Scan for the cell matching the given text and deliver its (x, y) coordinate at center. 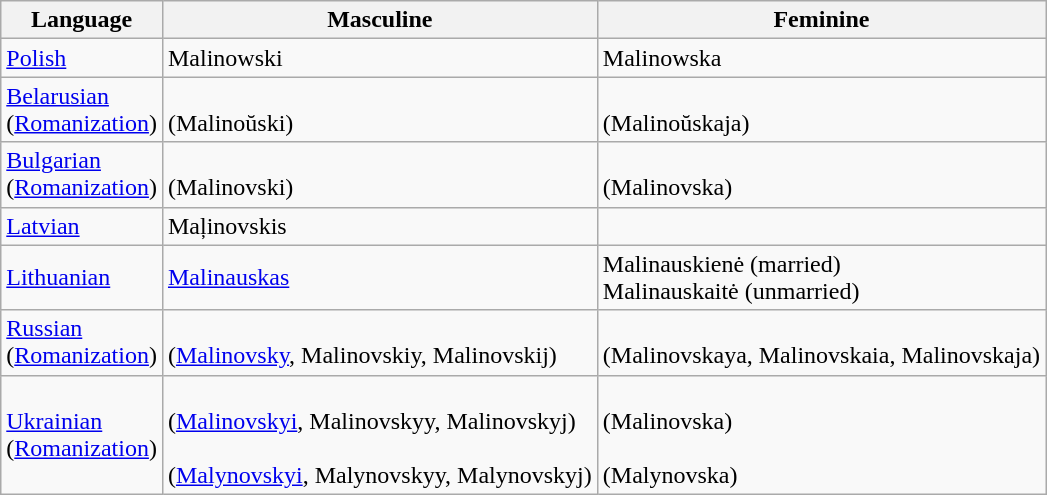
(Malinovskyi, Malinovskyy, Malinovskyj) (Malynovskyi, Malynovskyy, Malynovskyj) (380, 434)
Russian (Romanization) (82, 342)
Maļinovskis (380, 226)
Latvian (82, 226)
Malinauskas (380, 278)
(Malinovsky, Malinovskiy, Malinovskij) (380, 342)
(Malinovska) (Malynovska) (821, 434)
Polish (82, 58)
(Malinoŭski) (380, 110)
Malinauskienė (married) Malinauskaitė (unmarried) (821, 278)
Belarusian (Romanization) (82, 110)
Masculine (380, 20)
Malinowski (380, 58)
Lithuanian (82, 278)
(Malinovska) (821, 174)
Bulgarian (Romanization) (82, 174)
Language (82, 20)
Malinowska (821, 58)
Feminine (821, 20)
(Malinoŭskaja) (821, 110)
Ukrainian (Romanization) (82, 434)
(Malinovskaya, Malinovskaia, Malinovskaja) (821, 342)
(Malinovski) (380, 174)
